Return the (X, Y) coordinate for the center point of the cell that contains the specified text.  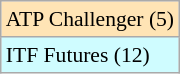
ITF Futures (12) (90, 55)
ATP Challenger (5) (90, 19)
